From the cell containing the given text, extract its center point as (x, y) coordinate. 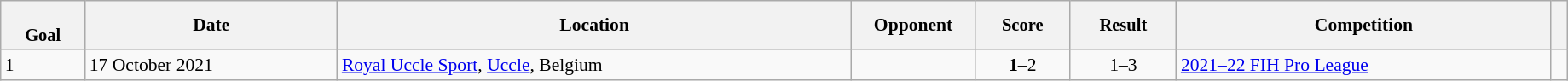
Competition (1364, 26)
Result (1124, 26)
Goal (43, 26)
Opponent (912, 26)
Score (1023, 26)
Location (595, 26)
1–2 (1023, 66)
Date (211, 26)
17 October 2021 (211, 66)
2021–22 FIH Pro League (1364, 66)
Royal Uccle Sport, Uccle, Belgium (595, 66)
1–3 (1124, 66)
1 (43, 66)
